Determine the (X, Y) coordinate at the center of the cell enclosing the given text.  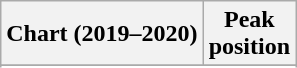
Chart (2019–2020) (102, 34)
Peakposition (249, 34)
